Find where the given text appears and provide that cell's center as [x, y] coordinate. 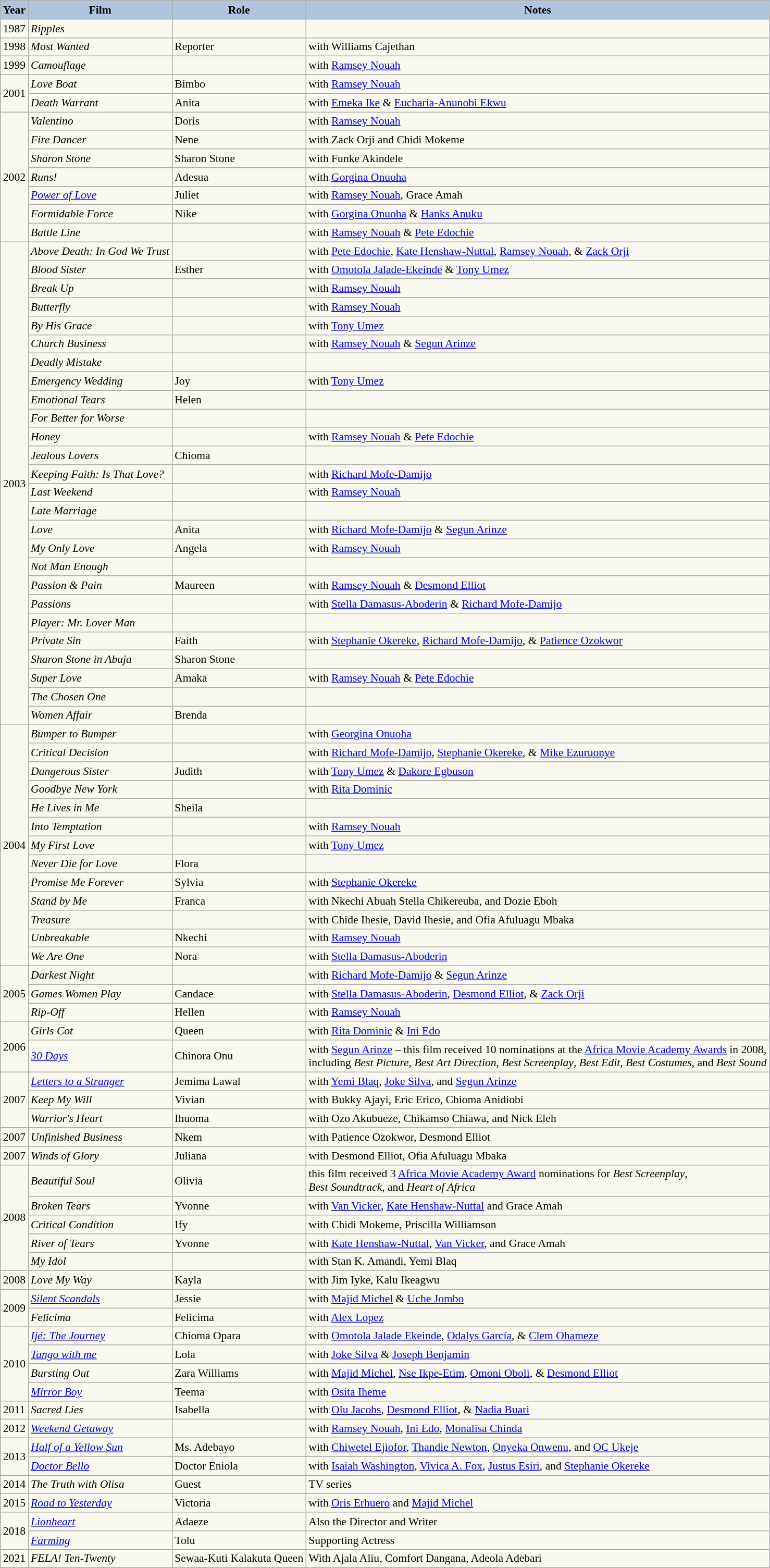
Critical Decision [100, 752]
Goodbye New York [100, 789]
2005 [15, 994]
The Truth with Olisa [100, 1485]
with Olu Jacobs, Desmond Elliot, & Nadia Buari [538, 1410]
River of Tears [100, 1243]
2003 [15, 483]
Bimbo [239, 84]
2006 [15, 1047]
My Only Love [100, 548]
Zara Williams [239, 1373]
Fire Dancer [100, 140]
Candace [239, 994]
with Majid Michel, Nse Ikpe-Etim, Omoni Oboli, & Desmond Elliot [538, 1373]
Doctor Eniola [239, 1466]
this film received 3 Africa Movie Academy Award nominations for Best Screenplay,Best Soundtrack, and Heart of Africa [538, 1181]
My First Love [100, 845]
Olivia [239, 1181]
Never Die for Love [100, 864]
Maureen [239, 586]
Passion & Pain [100, 586]
Chioma [239, 455]
Formidable Force [100, 214]
Break Up [100, 289]
Death Warrant [100, 103]
Keep My Will [100, 1100]
Faith [239, 641]
Broken Tears [100, 1206]
Chinora Onu [239, 1056]
Super Love [100, 678]
with Joke Silva & Joseph Benjamin [538, 1355]
Emergency Wedding [100, 381]
with Omotola Jalade Ekeinde, Odalys García, & Clem Ohameze [538, 1336]
with Stephanie Okereke [538, 883]
Tolu [239, 1540]
1999 [15, 66]
Lola [239, 1355]
Sylvia [239, 883]
Amaka [239, 678]
Butterfly [100, 307]
He Lives in Me [100, 808]
Year [15, 10]
Adesua [239, 177]
Angela [239, 548]
Women Affair [100, 715]
with Van Vicker, Kate Henshaw-Nuttal and Grace Amah [538, 1206]
with Gorgina Onuoha [538, 177]
The Chosen One [100, 697]
Road to Yesterday [100, 1503]
Esther [239, 270]
with Chide Ihesie, David Ihesie, and Ofia Afuluagu Mbaka [538, 920]
Power of Love [100, 195]
with Georgina Onuoha [538, 734]
with Emeka Ike & Eucharia-Anunobi Ekwu [538, 103]
Letters to a Stranger [100, 1081]
Keeping Faith: Is That Love? [100, 474]
30 Days [100, 1056]
with Stella Damasus-Aboderin [538, 957]
with Desmond Elliot, Ofia Afuluagu Mbaka [538, 1156]
Dangerous Sister [100, 771]
2014 [15, 1485]
with Funke Akindele [538, 158]
2015 [15, 1503]
Warrior's Heart [100, 1119]
with Richard Mofe-Damijo [538, 474]
2021 [15, 1559]
Darkest Night [100, 976]
with Zack Orji and Chidi Mokeme [538, 140]
Supporting Actress [538, 1540]
Private Sin [100, 641]
Lionheart [100, 1522]
Reporter [239, 47]
Deadly Mistake [100, 363]
Doctor Bello [100, 1466]
2013 [15, 1457]
Player: Mr. Lover Man [100, 623]
Nkechi [239, 938]
with Majid Michel & Uche Jombo [538, 1299]
with Ramsey Nouah & Segun Arinze [538, 344]
Nora [239, 957]
with Bukky Ajayi, Eric Erico, Chioma Anidiobi [538, 1100]
Unbreakable [100, 938]
For Better for Worse [100, 418]
Rip-Off [100, 1013]
Nike [239, 214]
with Alex Lopez [538, 1317]
with Stan K. Amandi, Yemi Blaq [538, 1262]
Beautiful Soul [100, 1181]
with Kate Henshaw-Nuttal, Van Vicker, and Grace Amah [538, 1243]
Helen [239, 400]
Games Women Play [100, 994]
2002 [15, 177]
Sheila [239, 808]
Isabella [239, 1410]
Farming [100, 1540]
Queen [239, 1031]
Role [239, 10]
Honey [100, 437]
with Chidi Mokeme, Priscilla Williamson [538, 1225]
2004 [15, 845]
Bumper to Bumper [100, 734]
Silent Scandals [100, 1299]
with Gorgina Onuoha & Hanks Anuku [538, 214]
with Yemi Blaq, Joke Silva, and Segun Arinze [538, 1081]
Brenda [239, 715]
Last Weekend [100, 492]
2011 [15, 1410]
Doris [239, 121]
Ihuoma [239, 1119]
Hellen [239, 1013]
Most Wanted [100, 47]
with Osita Iheme [538, 1392]
Ripples [100, 29]
Unfinished Business [100, 1137]
Passions [100, 604]
Stand by Me [100, 901]
Love My Way [100, 1280]
1987 [15, 29]
Juliet [239, 195]
with Ozo Akubueze, Chikamso Chiawa, and Nick Eleh [538, 1119]
Teema [239, 1392]
Adaeze [239, 1522]
Juliana [239, 1156]
Judith [239, 771]
Valentino [100, 121]
FELA! Ten-Twenty [100, 1559]
Jemima Lawal [239, 1081]
with Patience Ozokwor, Desmond Elliot [538, 1137]
with Isaiah Washington, Vivica A. Fox, Justus Esiri, and Stephanie Okereke [538, 1466]
Jealous Lovers [100, 455]
with Ramsey Nouah, Grace Amah [538, 195]
Nkem [239, 1137]
My Idol [100, 1262]
Treasure [100, 920]
Vivian [239, 1100]
Runs! [100, 177]
with Stella Damasus-Aboderin & Richard Mofe-Damijo [538, 604]
Film [100, 10]
With Ajala Aliu, Comfort Dangana, Adeola Adebari [538, 1559]
TV series [538, 1485]
2018 [15, 1531]
Joy [239, 381]
Critical Condition [100, 1225]
Love [100, 530]
with Pete Edochie, Kate Henshaw-Nuttal, Ramsey Nouah, & Zack Orji [538, 251]
Sacred Lies [100, 1410]
Love Boat [100, 84]
Victoria [239, 1503]
Emotional Tears [100, 400]
Bursting Out [100, 1373]
Flora [239, 864]
Camouflage [100, 66]
Blood Sister [100, 270]
Ms. Adebayo [239, 1448]
Half of a Yellow Sun [100, 1448]
Mirror Boy [100, 1392]
with Chiwetel Ejiofor, Thandie Newton, Onyeka Onwenu, and OC Ukeje [538, 1448]
2010 [15, 1364]
Nene [239, 140]
2012 [15, 1429]
with Ramsey Nouah, Ini Edo, Monalisa Chinda [538, 1429]
with Omotola Jalade-Ekeinde & Tony Umez [538, 270]
Franca [239, 901]
with Jim Iyke, Kalu Ikeagwu [538, 1280]
with Ramsey Nouah & Desmond Elliot [538, 586]
with Oris Erhuero and Majid Michel [538, 1503]
Also the Director and Writer [538, 1522]
Above Death: In God We Trust [100, 251]
with Tony Umez & Dakore Egbuson [538, 771]
Promise Me Forever [100, 883]
Guest [239, 1485]
Kayla [239, 1280]
Tango with me [100, 1355]
Sharon Stone in Abuja [100, 660]
2001 [15, 94]
Jessie [239, 1299]
Church Business [100, 344]
Not Man Enough [100, 567]
Into Temptation [100, 827]
with Richard Mofe-Damijo, Stephanie Okereke, & Mike Ezuruonye [538, 752]
with Stella Damasus-Aboderin, Desmond Elliot, & Zack Orji [538, 994]
Weekend Getaway [100, 1429]
with Rita Dominic & Ini Edo [538, 1031]
Late Marriage [100, 511]
We Are One [100, 957]
Chioma Opara [239, 1336]
By His Grace [100, 326]
Sewaa-Kuti Kalakuta Queen [239, 1559]
with Nkechi Abuah Stella Chikereuba, and Dozie Eboh [538, 901]
Ify [239, 1225]
Winds of Glory [100, 1156]
with Williams Cajethan [538, 47]
1998 [15, 47]
Girls Cot [100, 1031]
Ijé: The Journey [100, 1336]
with Rita Dominic [538, 789]
with Stephanie Okereke, Richard Mofe-Damijo, & Patience Ozokwor [538, 641]
2009 [15, 1308]
Battle Line [100, 233]
Notes [538, 10]
